Locate the cell with the specified text and output its (X, Y) center coordinate. 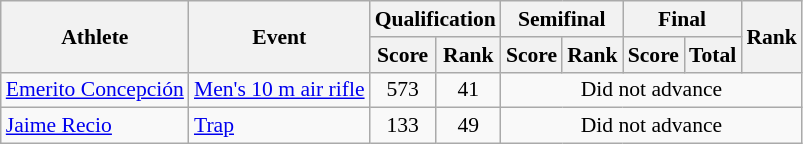
Semifinal (562, 19)
Event (280, 36)
49 (468, 126)
Athlete (95, 36)
Emerito Concepción (95, 90)
Qualification (436, 19)
573 (403, 90)
Final (682, 19)
133 (403, 126)
Total (712, 55)
Trap (280, 126)
Men's 10 m air rifle (280, 90)
Jaime Recio (95, 126)
41 (468, 90)
